Capture the cell that displays the provided text and extract its (X, Y) central coordinate. 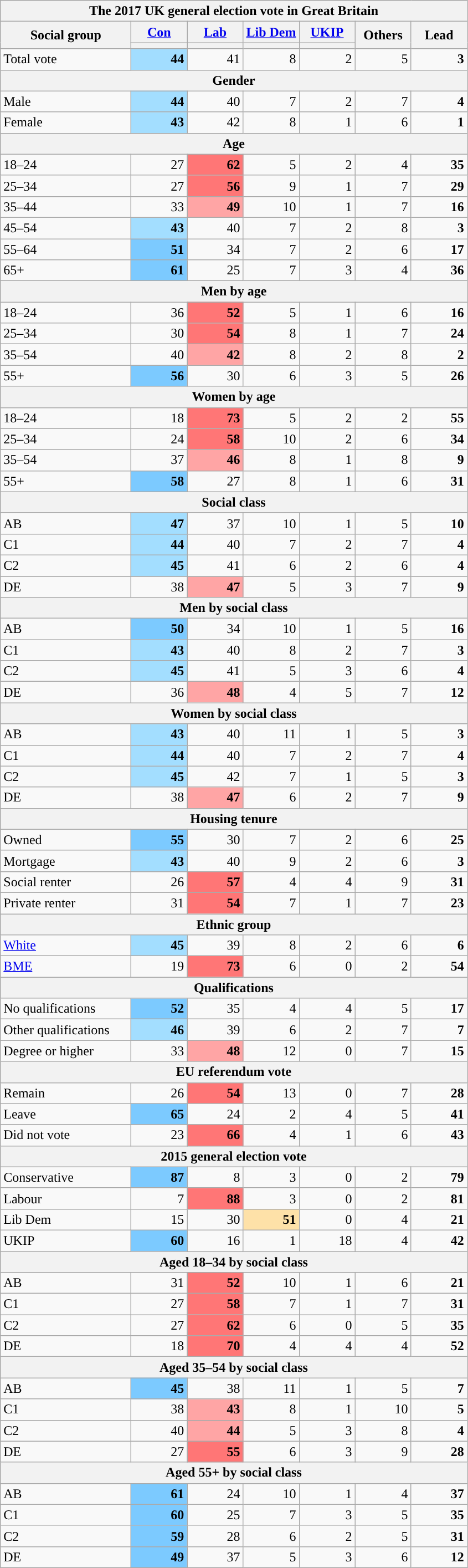
2015 general election vote (234, 1156)
The 2017 UK general election vote in Great Britain (234, 11)
Other qualifications (66, 1030)
55–64 (66, 249)
Did not vote (66, 1135)
Housing tenure (234, 819)
Men by age (234, 292)
79 (439, 1177)
88 (215, 1198)
BME (66, 967)
EU referendum vote (234, 1072)
65+ (66, 270)
Male (66, 101)
Social class (234, 502)
65 (160, 1114)
Owned (66, 840)
35–44 (66, 207)
Con (160, 32)
Social renter (66, 882)
Private renter (66, 903)
59 (160, 1536)
Women by social class (234, 713)
57 (215, 882)
Age (234, 144)
Leave (66, 1114)
45–54 (66, 228)
29 (439, 186)
Others (383, 35)
Gender (234, 80)
Qualifications (234, 988)
Ethnic group (234, 924)
Lab (215, 32)
Lead (439, 35)
Conservative (66, 1177)
50 (160, 629)
70 (215, 1346)
Total vote (66, 59)
66 (215, 1135)
Female (66, 122)
Social group (66, 35)
Aged 55+ by social class (234, 1473)
White (66, 946)
19 (160, 967)
Remain (66, 1093)
Aged 35–54 by social class (234, 1367)
87 (160, 1177)
Aged 18–34 by social class (234, 1262)
No qualifications (66, 1009)
13 (271, 1093)
Women by age (234, 397)
Degree or higher (66, 1051)
81 (439, 1198)
Labour (66, 1198)
Men by social class (234, 608)
Mortgage (66, 861)
